Detect which cell encompasses the target text, then output its [x, y] center coordinate. 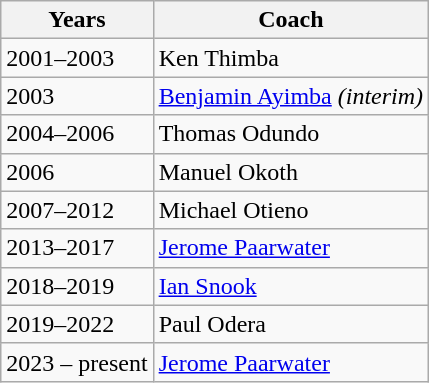
2019–2022 [77, 324]
Benjamin Ayimba (interim) [290, 96]
2023 – present [77, 362]
Years [77, 20]
Ian Snook [290, 286]
Michael Otieno [290, 210]
Thomas Odundo [290, 134]
2001–2003 [77, 58]
2013–2017 [77, 248]
Manuel Okoth [290, 172]
2004–2006 [77, 134]
2006 [77, 172]
2003 [77, 96]
Paul Odera [290, 324]
Coach [290, 20]
Ken Thimba [290, 58]
2007–2012 [77, 210]
2018–2019 [77, 286]
